Locate the cell with the specified text and output its (X, Y) center coordinate. 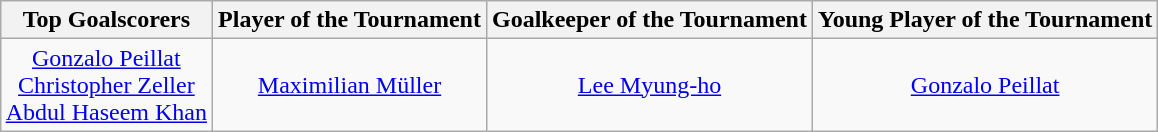
Top Goalscorers (106, 20)
Goalkeeper of the Tournament (649, 20)
Gonzalo Peillat (984, 85)
Gonzalo Peillat Christopher Zeller Abdul Haseem Khan (106, 85)
Lee Myung-ho (649, 85)
Player of the Tournament (350, 20)
Young Player of the Tournament (984, 20)
Maximilian Müller (350, 85)
